Return (X, Y) of the center of cell containing provided text 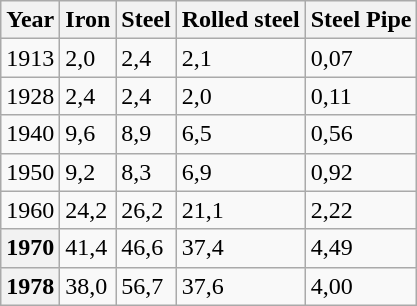
38,0 (88, 286)
21,1 (240, 210)
1928 (30, 96)
0,11 (361, 96)
8,9 (146, 134)
46,6 (146, 248)
Rolled steel (240, 20)
9,6 (88, 134)
37,6 (240, 286)
9,2 (88, 172)
26,2 (146, 210)
1960 (30, 210)
41,4 (88, 248)
Iron (88, 20)
8,3 (146, 172)
Year (30, 20)
1970 (30, 248)
1978 (30, 286)
0,92 (361, 172)
1913 (30, 58)
1940 (30, 134)
0,07 (361, 58)
6,9 (240, 172)
4,49 (361, 248)
Steel Pipe (361, 20)
2,22 (361, 210)
Steel (146, 20)
2,1 (240, 58)
56,7 (146, 286)
24,2 (88, 210)
1950 (30, 172)
0,56 (361, 134)
37,4 (240, 248)
6,5 (240, 134)
4,00 (361, 286)
